Detect which cell encompasses the target text, then output its (x, y) center coordinate. 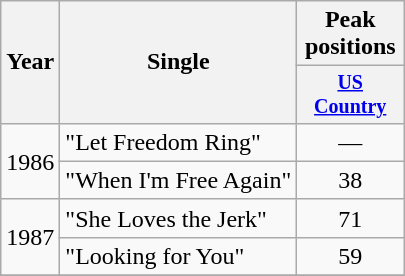
"She Loves the Jerk" (178, 218)
Peak positions (350, 34)
1986 (30, 161)
59 (350, 256)
Year (30, 62)
Single (178, 62)
38 (350, 180)
"When I'm Free Again" (178, 180)
"Looking for You" (178, 256)
US Country (350, 94)
"Let Freedom Ring" (178, 142)
1987 (30, 237)
— (350, 142)
71 (350, 218)
